Return the [X, Y] coordinate for the center point of the cell that contains the specified text.  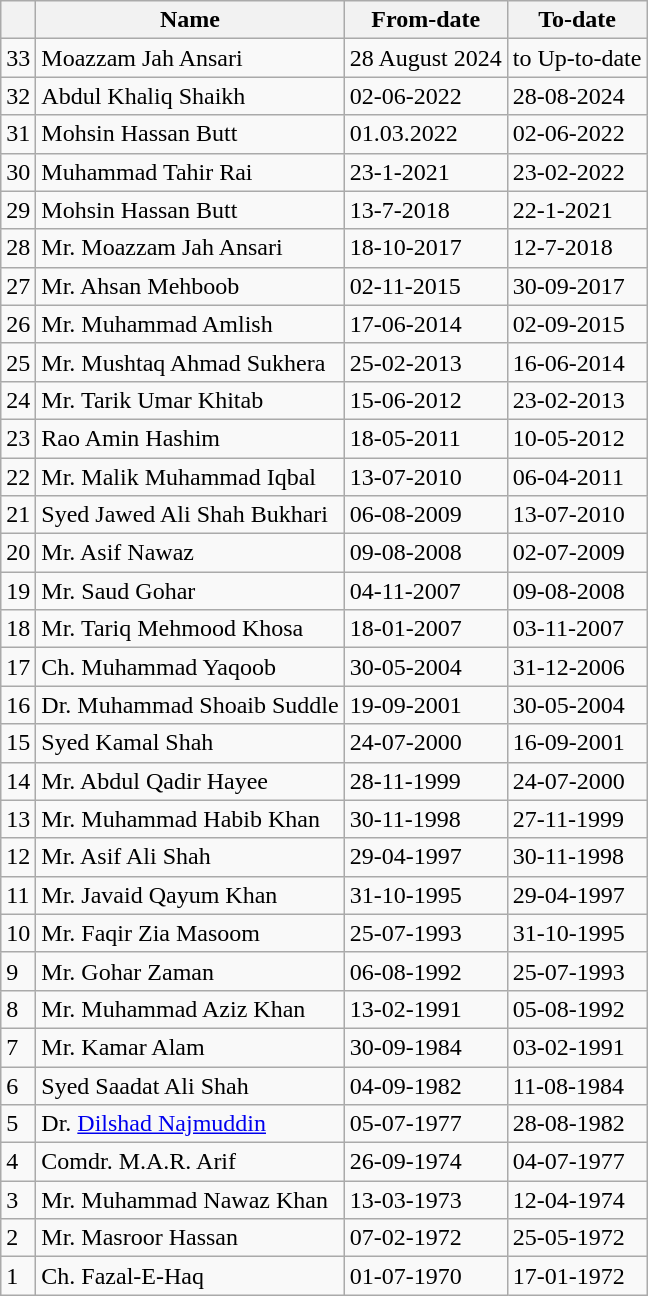
04-11-2007 [426, 591]
From-date [426, 20]
27-11-1999 [577, 819]
Mr. Saud Gohar [190, 591]
23 [18, 438]
16-06-2014 [577, 362]
25-02-2013 [426, 362]
Syed Kamal Shah [190, 743]
9 [18, 971]
19-09-2001 [426, 705]
3 [18, 1200]
Dr. Dilshad Najmuddin [190, 1124]
07-02-1972 [426, 1238]
Mr. Kamar Alam [190, 1047]
18-05-2011 [426, 438]
Mr. Malik Muhammad Iqbal [190, 477]
31 [18, 134]
Mr. Moazzam Jah Ansari [190, 248]
25 [18, 362]
Comdr. M.A.R. Arif [190, 1162]
7 [18, 1047]
Mr. Abdul Qadir Hayee [190, 781]
Mr. Javaid Qayum Khan [190, 895]
28-11-1999 [426, 781]
5 [18, 1124]
1 [18, 1276]
18 [18, 629]
22-1-2021 [577, 210]
15 [18, 743]
18-01-2007 [426, 629]
Rao Amin Hashim [190, 438]
26-09-1974 [426, 1162]
11 [18, 895]
Syed Saadat Ali Shah [190, 1085]
Mr. Muhammad Amlish [190, 324]
Dr. Muhammad Shoaib Suddle [190, 705]
2 [18, 1238]
01.03.2022 [426, 134]
22 [18, 477]
28-08-1982 [577, 1124]
Mr. Muhammad Nawaz Khan [190, 1200]
32 [18, 96]
Ch. Muhammad Yaqoob [190, 667]
Mr. Tariq Mehmood Khosa [190, 629]
Moazzam Jah Ansari [190, 58]
12-7-2018 [577, 248]
13-03-1973 [426, 1200]
11-08-1984 [577, 1085]
13-02-1991 [426, 1009]
06-04-2011 [577, 477]
Mr. Mushtaq Ahmad Sukhera [190, 362]
23-1-2021 [426, 172]
16 [18, 705]
Mr. Masroor Hassan [190, 1238]
Mr. Muhammad Aziz Khan [190, 1009]
10-05-2012 [577, 438]
13-7-2018 [426, 210]
28 [18, 248]
Mr. Asif Nawaz [190, 553]
Mr. Faqir Zia Masoom [190, 933]
8 [18, 1009]
to Up-to-date [577, 58]
03-02-1991 [577, 1047]
Ch. Fazal-E-Haq [190, 1276]
27 [18, 286]
13 [18, 819]
17-06-2014 [426, 324]
15-06-2012 [426, 400]
26 [18, 324]
Mr. Muhammad Habib Khan [190, 819]
6 [18, 1085]
25-05-1972 [577, 1238]
20 [18, 553]
04-07-1977 [577, 1162]
06-08-1992 [426, 971]
23-02-2013 [577, 400]
16-09-2001 [577, 743]
18-10-2017 [426, 248]
14 [18, 781]
31-12-2006 [577, 667]
19 [18, 591]
33 [18, 58]
Muhammad Tahir Rai [190, 172]
30-09-1984 [426, 1047]
21 [18, 515]
24 [18, 400]
To-date [577, 20]
Name [190, 20]
Abdul Khaliq Shaikh [190, 96]
02-07-2009 [577, 553]
02-11-2015 [426, 286]
12-04-1974 [577, 1200]
17-01-1972 [577, 1276]
10 [18, 933]
28 August 2024 [426, 58]
Syed Jawed Ali Shah Bukhari [190, 515]
12 [18, 857]
Mr. Asif Ali Shah [190, 857]
28-08-2024 [577, 96]
Mr. Ahsan Mehboob [190, 286]
Mr. Gohar Zaman [190, 971]
04-09-1982 [426, 1085]
30 [18, 172]
05-07-1977 [426, 1124]
01-07-1970 [426, 1276]
23-02-2022 [577, 172]
4 [18, 1162]
05-08-1992 [577, 1009]
02-09-2015 [577, 324]
06-08-2009 [426, 515]
Mr. Tarik Umar Khitab [190, 400]
17 [18, 667]
29 [18, 210]
30-09-2017 [577, 286]
03-11-2007 [577, 629]
